Capture the cell that displays the provided text and extract its [x, y] central coordinate. 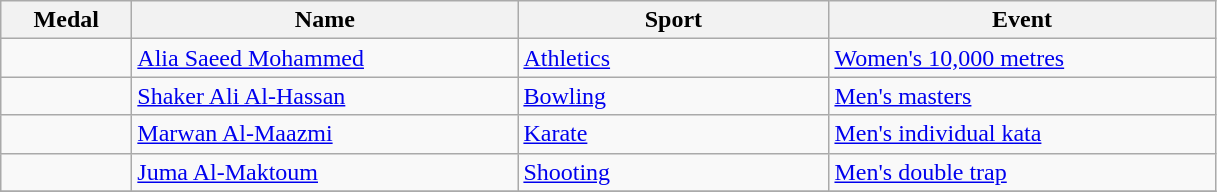
Shaker Ali Al-Hassan [325, 96]
Marwan Al-Maazmi [325, 134]
Sport [674, 20]
Shooting [674, 172]
Women's 10,000 metres [1022, 58]
Athletics [674, 58]
Karate [674, 134]
Alia Saeed Mohammed [325, 58]
Event [1022, 20]
Men's double trap [1022, 172]
Juma Al-Maktoum [325, 172]
Men's individual kata [1022, 134]
Name [325, 20]
Bowling [674, 96]
Men's masters [1022, 96]
Medal [66, 20]
